Find where the given text appears and provide that cell's center as (X, Y) coordinate. 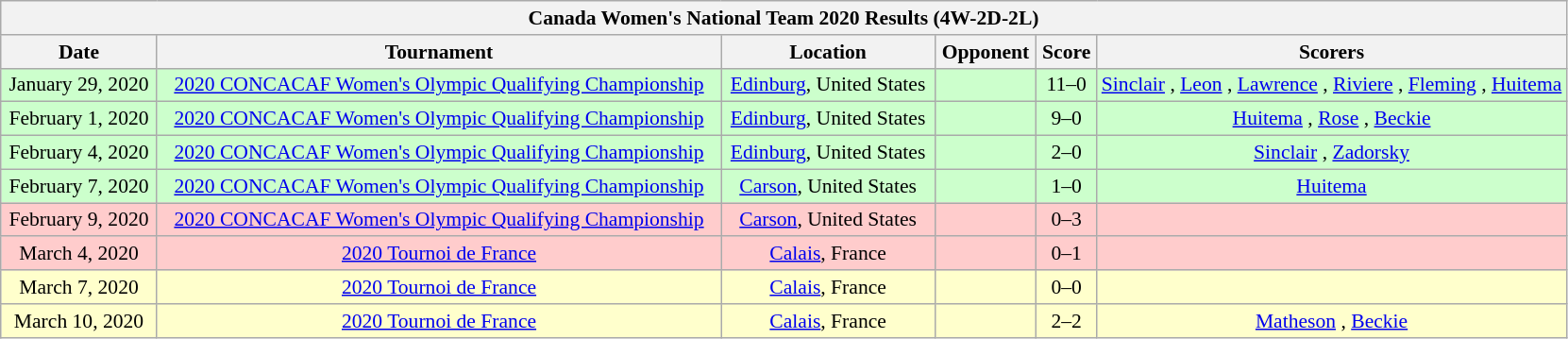
March 10, 2020 (79, 321)
Sinclair , Leon , Lawrence , Riviere , Fleming , Huitema (1332, 85)
9–0 (1067, 119)
2–0 (1067, 153)
February 4, 2020 (79, 153)
March 4, 2020 (79, 254)
Score (1067, 52)
January 29, 2020 (79, 85)
Tournament (439, 52)
Scorers (1332, 52)
Location (829, 52)
Opponent (986, 52)
Date (79, 52)
1–0 (1067, 186)
February 9, 2020 (79, 220)
February 1, 2020 (79, 119)
0–1 (1067, 254)
Canada Women's National Team 2020 Results (4W-2D-2L) (784, 18)
Huitema (1332, 186)
2–2 (1067, 321)
March 7, 2020 (79, 287)
Matheson , Beckie (1332, 321)
Sinclair , Zadorsky (1332, 153)
0–0 (1067, 287)
Huitema , Rose , Beckie (1332, 119)
11–0 (1067, 85)
0–3 (1067, 220)
February 7, 2020 (79, 186)
